Return [x, y] of the center of cell containing provided text 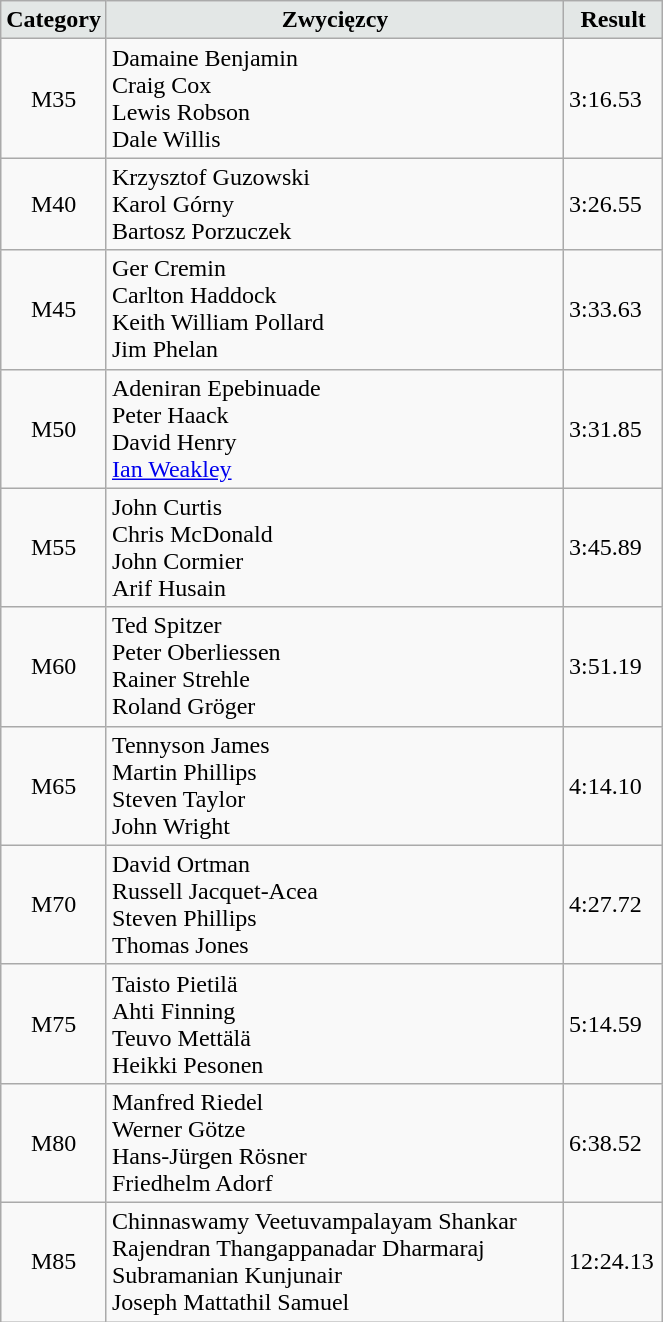
Damaine Benjamin Craig Cox Lewis Robson Dale Willis [334, 98]
Category [54, 20]
M75 [54, 1024]
David Ortman Russell Jacquet-Acea Steven Phillips Thomas Jones [334, 904]
Krzysztof Guzowski Karol Górny Bartosz Porzuczek [334, 204]
12:24.13 [614, 1262]
M35 [54, 98]
M70 [54, 904]
M80 [54, 1142]
M45 [54, 310]
M40 [54, 204]
3:16.53 [614, 98]
John Curtis Chris McDonald John Cormier Arif Husain [334, 548]
M85 [54, 1262]
4:27.72 [614, 904]
3:26.55 [614, 204]
Tennyson James Martin Phillips Steven Taylor John Wright [334, 786]
Zwycięzcy [334, 20]
M65 [54, 786]
3:45.89 [614, 548]
Adeniran Epebinuade Peter Haack David Henry Ian Weakley [334, 428]
M60 [54, 666]
Ted Spitzer Peter Oberliessen Rainer Strehle Roland Gröger [334, 666]
3:51.19 [614, 666]
3:33.63 [614, 310]
Chinnaswamy Veetuvampalayam Shankar Rajendran Thangappanadar Dharmaraj Subramanian Kunjunair Joseph Mattathil Samuel [334, 1262]
5:14.59 [614, 1024]
Result [614, 20]
Taisto Pietilä Ahti Finning Teuvo Mettälä Heikki Pesonen [334, 1024]
6:38.52 [614, 1142]
4:14.10 [614, 786]
3:31.85 [614, 428]
M55 [54, 548]
M50 [54, 428]
Ger Cremin Carlton Haddock Keith William Pollard Jim Phelan [334, 310]
Manfred Riedel Werner Götze Hans-Jürgen Rösner Friedhelm Adorf [334, 1142]
